Locate the cell with the specified text and output its (x, y) center coordinate. 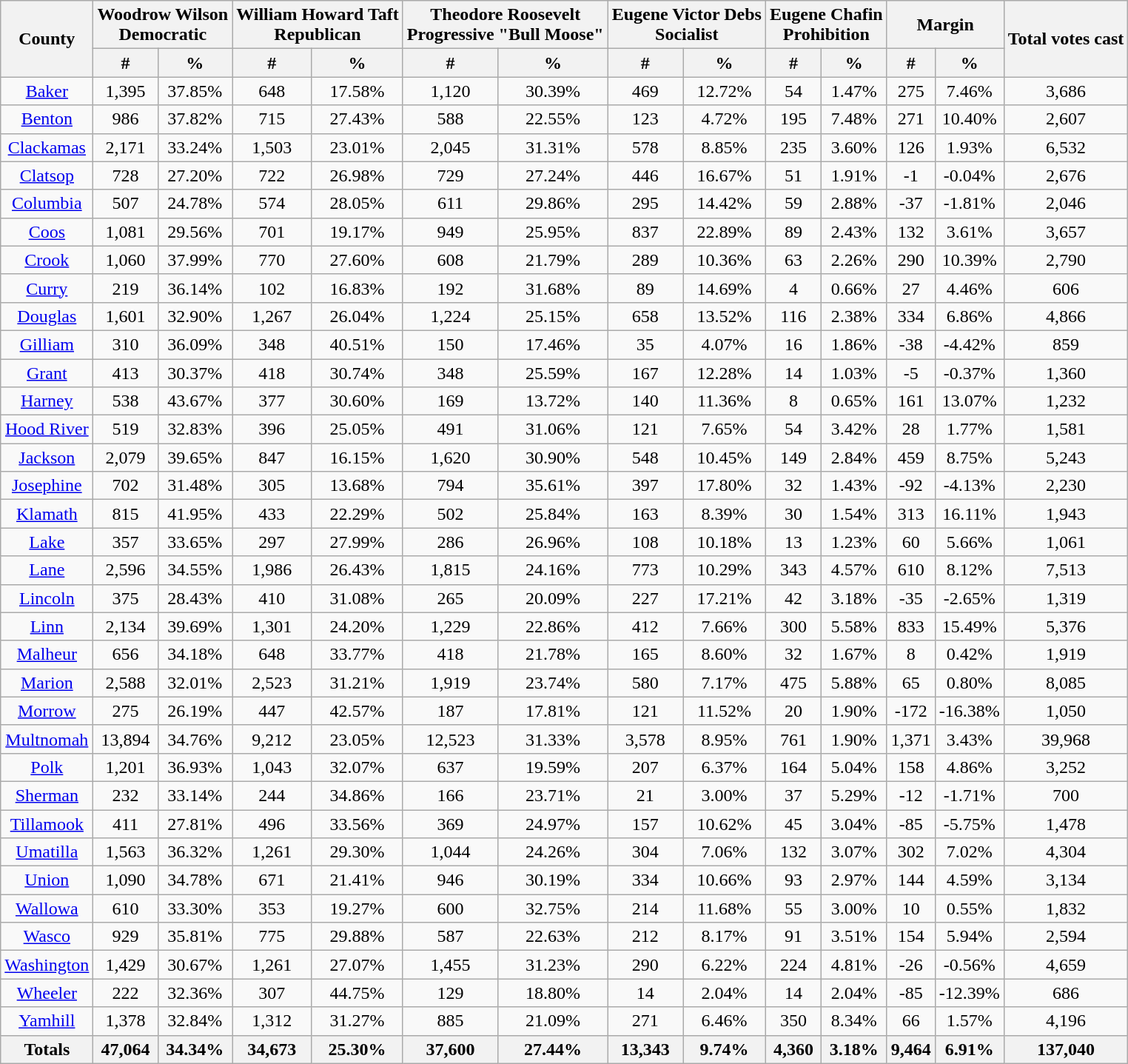
700 (1066, 795)
357 (126, 542)
1,601 (126, 316)
6.86% (970, 316)
2,790 (1066, 260)
1,455 (450, 965)
475 (793, 683)
17.58% (357, 91)
167 (645, 372)
491 (450, 429)
60 (910, 542)
30.39% (553, 91)
7.46% (970, 91)
10.66% (724, 880)
158 (910, 767)
-92 (910, 486)
22.63% (553, 937)
5.04% (854, 767)
375 (126, 598)
3,686 (1066, 91)
637 (450, 767)
116 (793, 316)
36.93% (195, 767)
4.81% (854, 965)
369 (450, 824)
22.86% (553, 626)
43.67% (195, 401)
108 (645, 542)
25.15% (553, 316)
580 (645, 683)
8.12% (970, 570)
3.42% (854, 429)
8.34% (854, 1021)
8.17% (724, 937)
885 (450, 1021)
31.27% (357, 1021)
8.60% (724, 655)
12.72% (724, 91)
31.33% (553, 739)
22.55% (553, 119)
27.24% (553, 175)
507 (126, 204)
29.30% (357, 852)
986 (126, 119)
411 (126, 824)
2.84% (854, 458)
-12 (910, 795)
63 (793, 260)
4,196 (1066, 1021)
219 (126, 288)
20.09% (553, 598)
17.81% (553, 711)
2,046 (1066, 204)
608 (450, 260)
23.05% (357, 739)
-12.39% (970, 993)
1.86% (854, 344)
-2.65% (970, 598)
4.59% (970, 880)
21.09% (553, 1021)
7.06% (724, 852)
1,312 (272, 1021)
23.74% (553, 683)
12.28% (724, 372)
16.67% (724, 175)
187 (450, 711)
574 (272, 204)
1,371 (910, 739)
32.07% (357, 767)
606 (1066, 288)
21 (645, 795)
32.83% (195, 429)
39,968 (1066, 739)
150 (450, 344)
447 (272, 711)
Lane (47, 570)
1,043 (272, 767)
Union (47, 880)
1.43% (854, 486)
Sherman (47, 795)
1.23% (854, 542)
6.37% (724, 767)
17.21% (724, 598)
729 (450, 175)
22.89% (724, 232)
715 (272, 119)
144 (910, 880)
4.46% (970, 288)
9.74% (724, 1049)
13,894 (126, 739)
469 (645, 91)
-16.38% (970, 711)
-172 (910, 711)
34.86% (357, 795)
8.95% (724, 739)
Jackson (47, 458)
32.90% (195, 316)
5,243 (1066, 458)
0.66% (854, 288)
1,044 (450, 852)
538 (126, 401)
3,657 (1066, 232)
27.99% (357, 542)
Gilliam (47, 344)
1.03% (854, 372)
Marion (47, 683)
County (47, 39)
-38 (910, 344)
140 (645, 401)
17.46% (553, 344)
8.39% (724, 514)
10.39% (970, 260)
25.59% (553, 372)
34.78% (195, 880)
18.80% (553, 993)
55 (793, 909)
1,429 (126, 965)
1,301 (272, 626)
30.60% (357, 401)
353 (272, 909)
1,360 (1066, 372)
3.61% (970, 232)
6.22% (724, 965)
21.41% (357, 880)
93 (793, 880)
Lake (47, 542)
14.69% (724, 288)
163 (645, 514)
2,607 (1066, 119)
10 (910, 909)
Linn (47, 626)
2.88% (854, 204)
7.17% (724, 683)
224 (793, 965)
297 (272, 542)
837 (645, 232)
Washington (47, 965)
24.26% (553, 852)
-26 (910, 965)
1.54% (854, 514)
Yamhill (47, 1021)
28.43% (195, 598)
16 (793, 344)
396 (272, 429)
302 (910, 852)
31.21% (357, 683)
42.57% (357, 711)
1,081 (126, 232)
289 (645, 260)
496 (272, 824)
Margin (945, 25)
Morrow (47, 711)
30.19% (553, 880)
15.49% (970, 626)
1,060 (126, 260)
123 (645, 119)
27 (910, 288)
235 (793, 147)
3,578 (645, 739)
7.48% (854, 119)
65 (910, 683)
27.20% (195, 175)
157 (645, 824)
286 (450, 542)
-0.04% (970, 175)
26.96% (553, 542)
10.29% (724, 570)
3,252 (1066, 767)
192 (450, 288)
588 (450, 119)
31.06% (553, 429)
34,673 (272, 1049)
1,201 (126, 767)
587 (450, 937)
222 (126, 993)
23.71% (553, 795)
12,523 (450, 739)
949 (450, 232)
31.48% (195, 486)
227 (645, 598)
459 (910, 458)
5.66% (970, 542)
6.46% (724, 1021)
17.80% (724, 486)
30.37% (195, 372)
212 (645, 937)
-4.42% (970, 344)
44.75% (357, 993)
35 (645, 344)
Clatsop (47, 175)
30.90% (553, 458)
16.15% (357, 458)
32.75% (553, 909)
7.65% (724, 429)
4,866 (1066, 316)
8,085 (1066, 683)
9,212 (272, 739)
2,588 (126, 683)
Eugene Victor DebsSocialist (687, 25)
10.62% (724, 824)
5.29% (854, 795)
195 (793, 119)
1.93% (970, 147)
1,378 (126, 1021)
66 (910, 1021)
11.52% (724, 711)
4.57% (854, 570)
169 (450, 401)
34.34% (195, 1049)
37.85% (195, 91)
2,596 (126, 570)
2,523 (272, 683)
946 (450, 880)
27.07% (357, 965)
161 (910, 401)
377 (272, 401)
3,134 (1066, 880)
30.74% (357, 372)
33.65% (195, 542)
-1 (910, 175)
1.91% (854, 175)
31.23% (553, 965)
1,581 (1066, 429)
847 (272, 458)
600 (450, 909)
1,503 (272, 147)
Theodore RooseveltProgressive "Bull Moose" (505, 25)
34.76% (195, 739)
2.97% (854, 880)
1,478 (1066, 824)
Clackamas (47, 147)
3.07% (854, 852)
36.09% (195, 344)
4 (793, 288)
Crook (47, 260)
27.43% (357, 119)
304 (645, 852)
8.75% (970, 458)
149 (793, 458)
19.27% (357, 909)
13.72% (553, 401)
Curry (47, 288)
Columbia (47, 204)
37.82% (195, 119)
3.04% (854, 824)
45 (793, 824)
16.83% (357, 288)
26.19% (195, 711)
51 (793, 175)
1,232 (1066, 401)
7,513 (1066, 570)
794 (450, 486)
232 (126, 795)
214 (645, 909)
0.65% (854, 401)
728 (126, 175)
929 (126, 937)
702 (126, 486)
24.16% (553, 570)
33.77% (357, 655)
33.56% (357, 824)
397 (645, 486)
26.04% (357, 316)
13,343 (645, 1049)
13.52% (724, 316)
2,134 (126, 626)
1,986 (272, 570)
32.36% (195, 993)
548 (645, 458)
-5.75% (970, 824)
31.08% (357, 598)
5.58% (854, 626)
502 (450, 514)
10.36% (724, 260)
-5 (910, 372)
413 (126, 372)
310 (126, 344)
859 (1066, 344)
30.67% (195, 965)
2.26% (854, 260)
671 (272, 880)
433 (272, 514)
22.29% (357, 514)
165 (645, 655)
1,224 (450, 316)
3.51% (854, 937)
25.05% (357, 429)
Harney (47, 401)
21.79% (553, 260)
Klamath (47, 514)
3.43% (970, 739)
2.38% (854, 316)
1,050 (1066, 711)
6.91% (970, 1049)
1,943 (1066, 514)
-37 (910, 204)
34.18% (195, 655)
14.42% (724, 204)
Josephine (47, 486)
722 (272, 175)
2,079 (126, 458)
Wheeler (47, 993)
5.94% (970, 937)
33.30% (195, 909)
27.81% (195, 824)
Coos (47, 232)
Umatilla (47, 852)
0.80% (970, 683)
37 (793, 795)
41.95% (195, 514)
4,360 (793, 1049)
Polk (47, 767)
29.56% (195, 232)
3.60% (854, 147)
Douglas (47, 316)
21.78% (553, 655)
Wallowa (47, 909)
9,464 (910, 1049)
24.97% (553, 824)
28 (910, 429)
Lincoln (47, 598)
26.98% (357, 175)
519 (126, 429)
25.95% (553, 232)
-0.56% (970, 965)
47,064 (126, 1049)
32.01% (195, 683)
7.66% (724, 626)
1,815 (450, 570)
11.36% (724, 401)
8.85% (724, 147)
207 (645, 767)
-4.13% (970, 486)
37.99% (195, 260)
5,376 (1066, 626)
658 (645, 316)
4.07% (724, 344)
4.72% (724, 119)
Grant (47, 372)
37,600 (450, 1049)
31.31% (553, 147)
0.55% (970, 909)
42 (793, 598)
2,230 (1066, 486)
1.77% (970, 429)
10.40% (970, 119)
4.86% (970, 767)
Baker (47, 91)
7.02% (970, 852)
4,304 (1066, 852)
1,120 (450, 91)
773 (645, 570)
39.69% (195, 626)
35.61% (553, 486)
761 (793, 739)
26.43% (357, 570)
25.84% (553, 514)
0.42% (970, 655)
40.51% (357, 344)
1,620 (450, 458)
4,659 (1066, 965)
701 (272, 232)
686 (1066, 993)
Woodrow WilsonDemocratic (163, 25)
30 (793, 514)
1,090 (126, 880)
1,832 (1066, 909)
36.14% (195, 288)
350 (793, 1021)
1.67% (854, 655)
Benton (47, 119)
-35 (910, 598)
412 (645, 626)
11.68% (724, 909)
833 (910, 626)
23.01% (357, 147)
25.30% (357, 1049)
2,171 (126, 147)
611 (450, 204)
126 (910, 147)
1,395 (126, 91)
39.65% (195, 458)
300 (793, 626)
1,267 (272, 316)
2,676 (1066, 175)
265 (450, 598)
Eugene ChafinProhibition (826, 25)
Malheur (47, 655)
1,229 (450, 626)
154 (910, 937)
6,532 (1066, 147)
102 (272, 288)
33.24% (195, 147)
770 (272, 260)
164 (793, 767)
1,319 (1066, 598)
35.81% (195, 937)
307 (272, 993)
775 (272, 937)
Hood River (47, 429)
36.32% (195, 852)
10.18% (724, 542)
32.84% (195, 1021)
Total votes cast (1066, 39)
-1.71% (970, 795)
305 (272, 486)
2,045 (450, 147)
1,061 (1066, 542)
244 (272, 795)
16.11% (970, 514)
91 (793, 937)
13.68% (357, 486)
29.86% (553, 204)
446 (645, 175)
-0.37% (970, 372)
343 (793, 570)
578 (645, 147)
Totals (47, 1049)
166 (450, 795)
313 (910, 514)
295 (645, 204)
24.20% (357, 626)
19.59% (553, 767)
1.47% (854, 91)
13 (793, 542)
129 (450, 993)
-1.81% (970, 204)
27.60% (357, 260)
5.88% (854, 683)
29.88% (357, 937)
13.07% (970, 401)
59 (793, 204)
10.45% (724, 458)
2,594 (1066, 937)
34.55% (195, 570)
815 (126, 514)
410 (272, 598)
1.57% (970, 1021)
28.05% (357, 204)
19.17% (357, 232)
27.44% (553, 1049)
William Howard TaftRepublican (318, 25)
137,040 (1066, 1049)
Multnomah (47, 739)
33.14% (195, 795)
1,563 (126, 852)
Tillamook (47, 824)
31.68% (553, 288)
Wasco (47, 937)
24.78% (195, 204)
2.43% (854, 232)
656 (126, 655)
20 (793, 711)
